Detect which cell encompasses the target text, then output its (x, y) center coordinate. 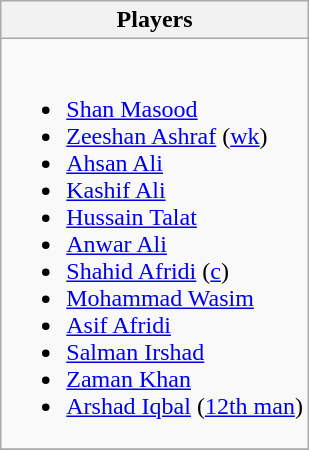
Players (155, 20)
